Detect which cell encompasses the target text, then output its (x, y) center coordinate. 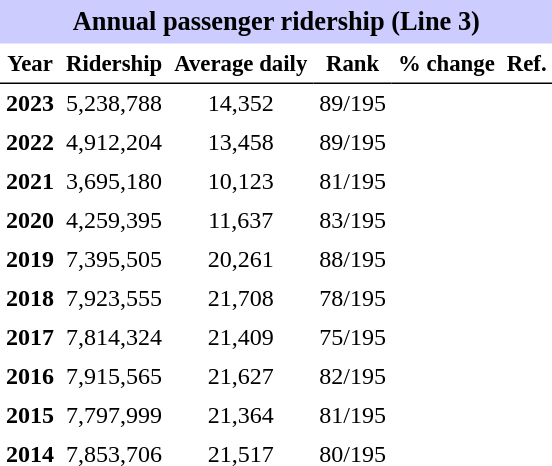
3,695,180 (114, 182)
Year (30, 64)
78/195 (352, 298)
% change (446, 64)
5,238,788 (114, 104)
4,912,204 (114, 142)
21,364 (240, 416)
75/195 (352, 338)
2020 (30, 220)
2021 (30, 182)
7,395,505 (114, 260)
20,261 (240, 260)
2018 (30, 298)
7,923,555 (114, 298)
Rank (352, 64)
4,259,395 (114, 220)
2023 (30, 104)
Ridership (114, 64)
2016 (30, 376)
13,458 (240, 142)
83/195 (352, 220)
7,915,565 (114, 376)
21,708 (240, 298)
14,352 (240, 104)
11,637 (240, 220)
2015 (30, 416)
2019 (30, 260)
7,814,324 (114, 338)
Average daily (240, 64)
7,797,999 (114, 416)
2017 (30, 338)
82/195 (352, 376)
21,409 (240, 338)
2022 (30, 142)
10,123 (240, 182)
21,627 (240, 376)
88/195 (352, 260)
